Return [X, Y] of the center of cell containing provided text 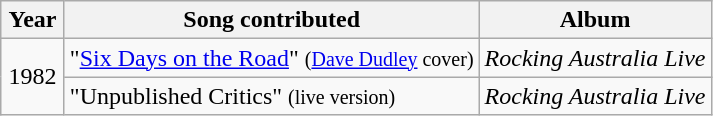
"Unpublished Critics" (live version) [272, 96]
Song contributed [272, 20]
1982 [33, 77]
Album [595, 20]
Year [33, 20]
"Six Days on the Road" (Dave Dudley cover) [272, 58]
